Locate the cell with the specified text and output its (X, Y) center coordinate. 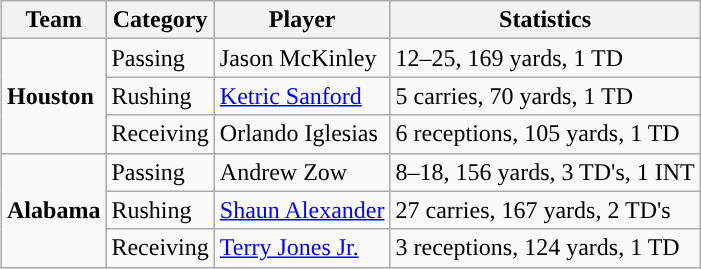
Jason McKinley (302, 58)
Shaun Alexander (302, 210)
Statistics (545, 20)
Player (302, 20)
Houston (54, 96)
Andrew Zow (302, 172)
Team (54, 20)
8–18, 156 yards, 3 TD's, 1 INT (545, 172)
Ketric Sanford (302, 96)
12–25, 169 yards, 1 TD (545, 58)
Orlando Iglesias (302, 134)
27 carries, 167 yards, 2 TD's (545, 210)
Alabama (54, 210)
Category (160, 20)
Terry Jones Jr. (302, 248)
3 receptions, 124 yards, 1 TD (545, 248)
6 receptions, 105 yards, 1 TD (545, 134)
5 carries, 70 yards, 1 TD (545, 96)
